For the text-containing cell, return its midpoint in [X, Y] coordinate format. 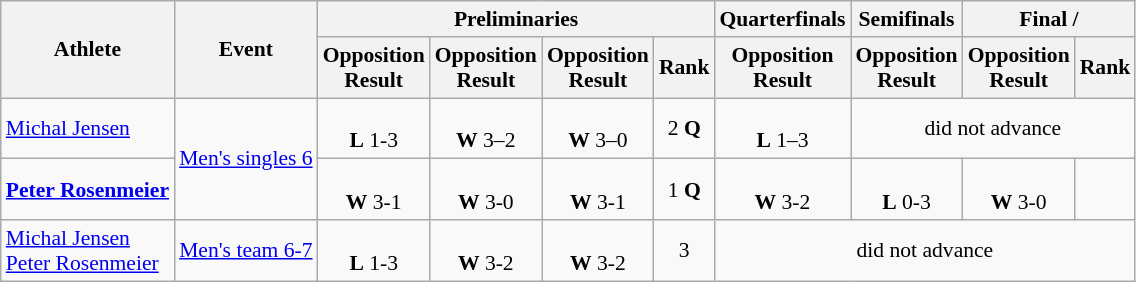
Preliminaries [516, 19]
Peter Rosenmeier [88, 190]
L 1–3 [782, 128]
W 3–2 [486, 128]
Men's team 6-7 [246, 250]
W 3–0 [598, 128]
Michal Jensen [88, 128]
Final / [1050, 19]
Quarterfinals [782, 19]
Michal Jensen Peter Rosenmeier [88, 250]
L 0-3 [906, 190]
Semifinals [906, 19]
3 [684, 250]
Event [246, 50]
2 Q [684, 128]
1 Q [684, 190]
Athlete [88, 50]
Men's singles 6 [246, 159]
